Determine the [x, y] coordinate at the center of the cell enclosing the given text.  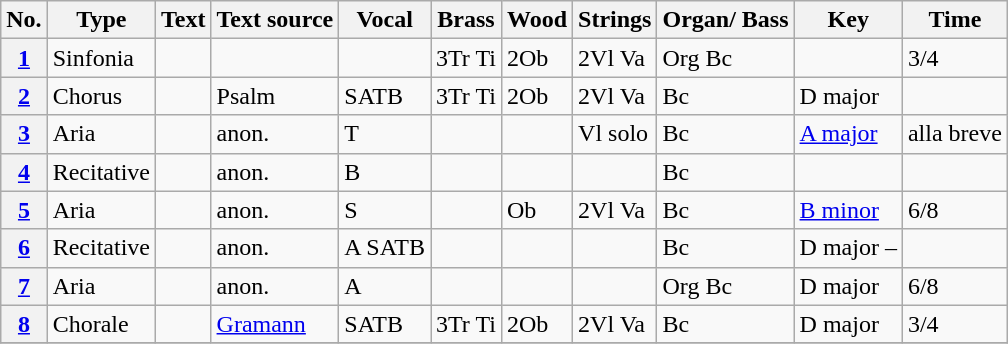
B [385, 172]
8 [24, 324]
Vocal [385, 20]
5 [24, 210]
6 [24, 248]
B minor [848, 210]
4 [24, 172]
Organ/ Bass [726, 20]
Chorus [101, 96]
Text [184, 20]
No. [24, 20]
Sinfonia [101, 58]
Vl solo [615, 134]
Wood [536, 20]
3 [24, 134]
Time [954, 20]
Key [848, 20]
Chorale [101, 324]
Text source [275, 20]
alla breve [954, 134]
1 [24, 58]
A [385, 286]
Gramann [275, 324]
S [385, 210]
D major – [848, 248]
Brass [466, 20]
Strings [615, 20]
A major [848, 134]
Type [101, 20]
T [385, 134]
Psalm [275, 96]
A SATB [385, 248]
2 [24, 96]
Ob [536, 210]
7 [24, 286]
